Find where the given text appears and provide that cell's center as (X, Y) coordinate. 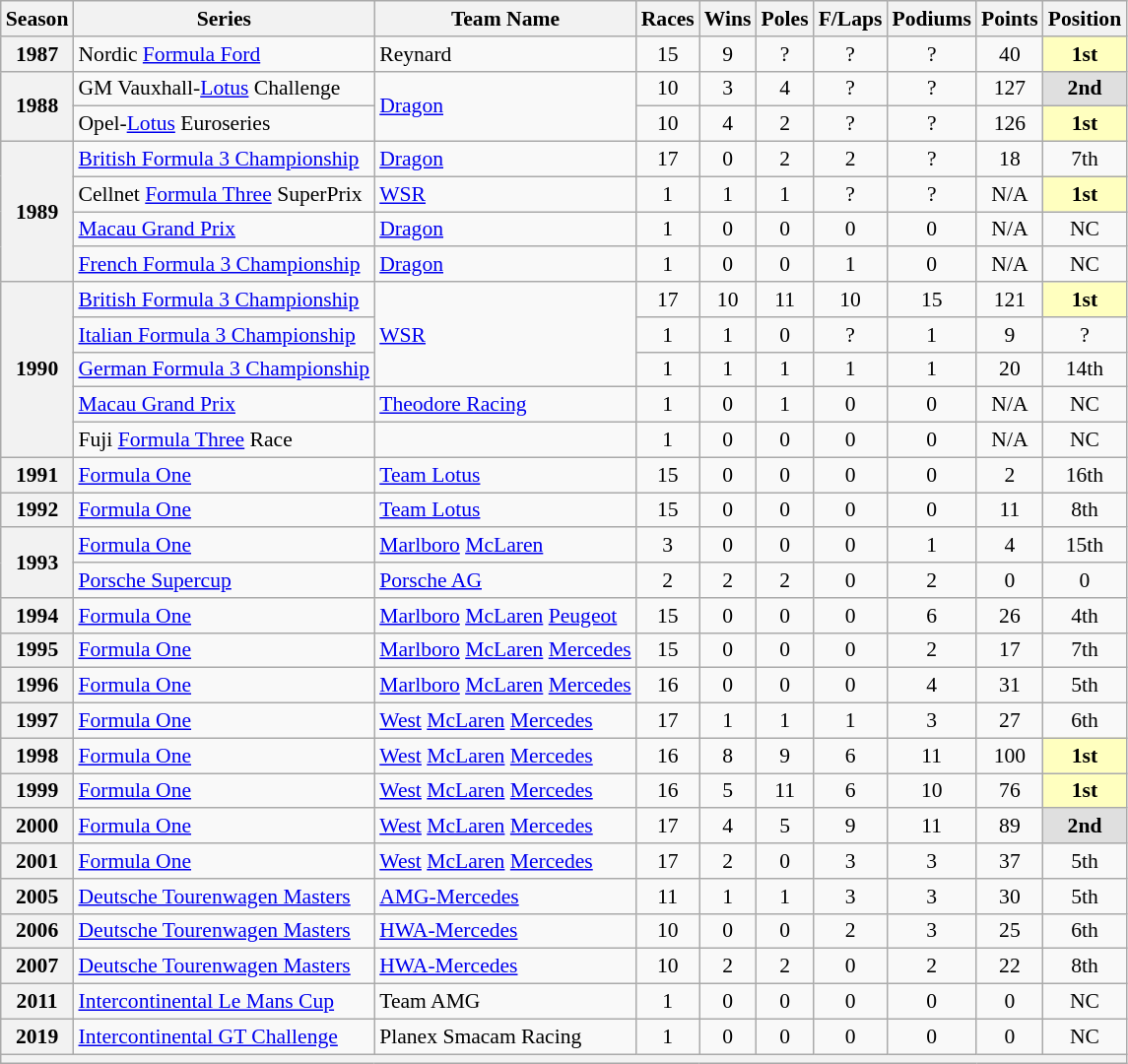
1999 (37, 791)
30 (1010, 897)
Wins (728, 19)
14th (1085, 369)
Reynard (505, 54)
GM Vauxhall-Lotus Challenge (224, 89)
127 (1010, 89)
89 (1010, 827)
37 (1010, 861)
2011 (37, 1002)
1989 (37, 212)
1995 (37, 650)
15th (1085, 546)
2000 (37, 827)
1998 (37, 756)
1993 (37, 564)
31 (1010, 686)
French Formula 3 Championship (224, 265)
Team Name (505, 19)
100 (1010, 756)
Podiums (932, 19)
German Formula 3 Championship (224, 369)
26 (1010, 616)
Planex Smacam Racing (505, 1036)
Theodore Racing (505, 405)
Porsche AG (505, 580)
1991 (37, 475)
Nordic Formula Ford (224, 54)
16th (1085, 475)
1997 (37, 721)
Porsche Supercup (224, 580)
Cellnet Formula Three SuperPrix (224, 194)
1992 (37, 510)
27 (1010, 721)
20 (1010, 369)
Opel-Lotus Euroseries (224, 124)
126 (1010, 124)
40 (1010, 54)
Marlboro McLaren (505, 546)
1987 (37, 54)
2005 (37, 897)
2006 (37, 931)
Intercontinental GT Challenge (224, 1036)
Races (668, 19)
2019 (37, 1036)
121 (1010, 299)
8 (728, 756)
2001 (37, 861)
Intercontinental Le Mans Cup (224, 1002)
1994 (37, 616)
25 (1010, 931)
AMG-Mercedes (505, 897)
Poles (785, 19)
Season (37, 19)
Points (1010, 19)
1990 (37, 369)
Position (1085, 19)
4th (1085, 616)
22 (1010, 966)
F/Laps (851, 19)
Italian Formula 3 Championship (224, 335)
Team AMG (505, 1002)
Fuji Formula Three Race (224, 440)
1988 (37, 106)
Marlboro McLaren Peugeot (505, 616)
76 (1010, 791)
18 (1010, 160)
Series (224, 19)
2007 (37, 966)
1996 (37, 686)
